Return the [x, y] coordinate for the center point of the cell that contains the specified text.  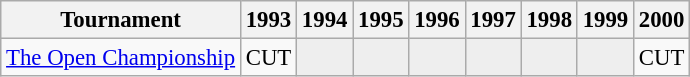
1998 [549, 20]
1995 [381, 20]
1996 [437, 20]
1999 [605, 20]
The Open Championship [121, 58]
1993 [268, 20]
Tournament [121, 20]
1997 [493, 20]
1994 [325, 20]
2000 [661, 20]
